Return the [X, Y] coordinate for the center point of the cell that contains the specified text.  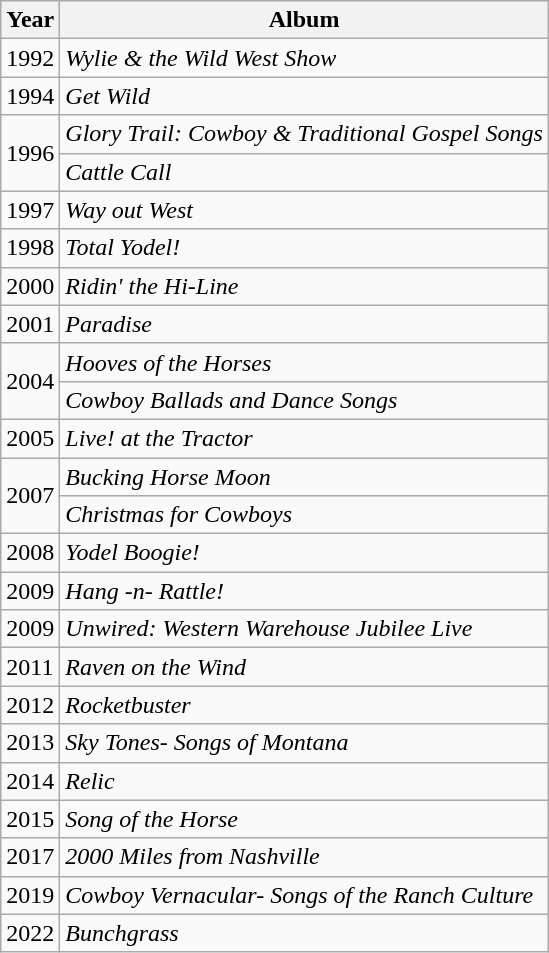
Get Wild [304, 96]
Cattle Call [304, 172]
2012 [30, 705]
2014 [30, 781]
Way out West [304, 210]
Unwired: Western Warehouse Jubilee Live [304, 629]
Song of the Horse [304, 819]
2013 [30, 743]
Sky Tones- Songs of Montana [304, 743]
Raven on the Wind [304, 667]
2000 Miles from Nashville [304, 857]
Glory Trail: Cowboy & Traditional Gospel Songs [304, 134]
1994 [30, 96]
Yodel Boogie! [304, 553]
1996 [30, 153]
Rocketbuster [304, 705]
Live! at the Tractor [304, 438]
Hooves of the Horses [304, 362]
Total Yodel! [304, 248]
Cowboy Vernacular- Songs of the Ranch Culture [304, 895]
Hang -n- Rattle! [304, 591]
2019 [30, 895]
Cowboy Ballads and Dance Songs [304, 400]
Ridin' the Hi-Line [304, 286]
1998 [30, 248]
Bucking Horse Moon [304, 477]
2017 [30, 857]
2008 [30, 553]
Relic [304, 781]
2004 [30, 381]
2000 [30, 286]
2007 [30, 496]
2011 [30, 667]
Wylie & the Wild West Show [304, 58]
Album [304, 20]
Christmas for Cowboys [304, 515]
2005 [30, 438]
Year [30, 20]
Bunchgrass [304, 933]
Paradise [304, 324]
2001 [30, 324]
2022 [30, 933]
1992 [30, 58]
1997 [30, 210]
2015 [30, 819]
